Extract the [X, Y] coordinate from the center of the cell holding the provided text.  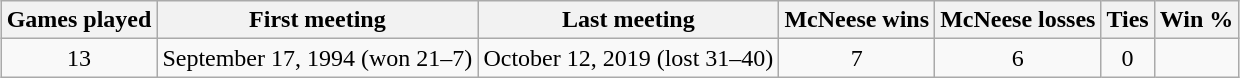
October 12, 2019 (lost 31–40) [628, 58]
6 [1018, 58]
Last meeting [628, 20]
7 [857, 58]
September 17, 1994 (won 21–7) [318, 58]
First meeting [318, 20]
McNeese wins [857, 20]
McNeese losses [1018, 20]
Games played [79, 20]
Ties [1128, 20]
0 [1128, 58]
13 [79, 58]
Win % [1196, 20]
